From the cell containing the given text, extract its center point as (x, y) coordinate. 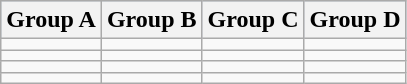
Group A (52, 20)
Group B (152, 20)
Group C (253, 20)
Group D (355, 20)
